Identify which cell holds the provided text, then report its (X, Y) central coordinate. 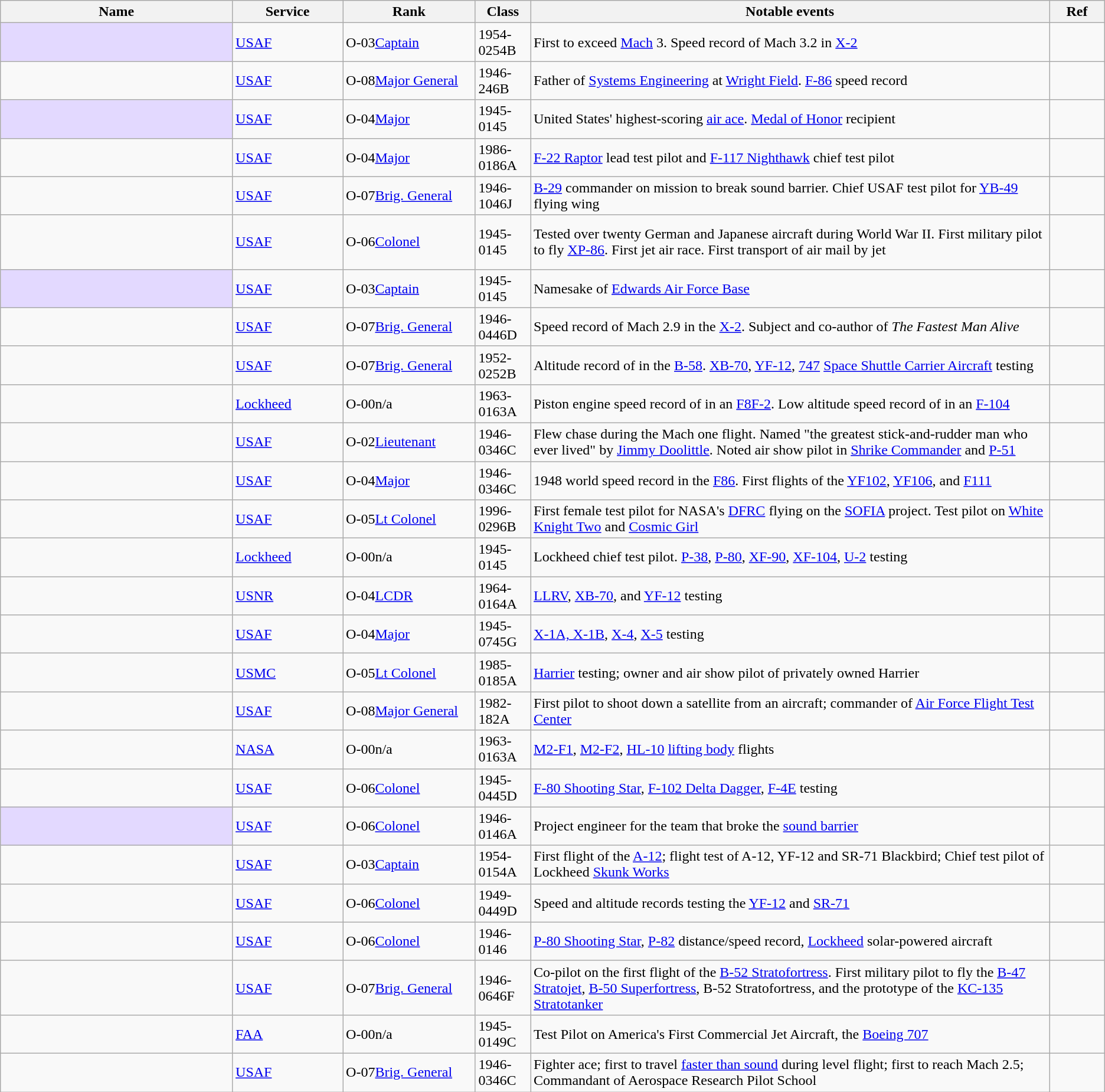
1945-0745G (503, 634)
USMC (288, 673)
United States' highest-scoring air ace. Medal of Honor recipient (790, 119)
Speed and altitude records testing the YF-12 and SR-71 (790, 903)
1946-246B (503, 80)
1946-1046J (503, 196)
1996-0296B (503, 519)
1986-0186A (503, 157)
M2-F1, M2-F2, HL-10 lifting body flights (790, 750)
X-1A, X-1B, X-4, X-5 testing (790, 634)
First pilot to shoot down a satellite from an aircraft; commander of Air Force Flight Test Center (790, 711)
Harrier testing; owner and air show pilot of privately owned Harrier (790, 673)
Father of Systems Engineering at Wright Field. F-86 speed record (790, 80)
F-22 Raptor lead test pilot and F-117 Nighthawk chief test pilot (790, 157)
First flight of the A-12; flight test of A-12, YF-12 and SR-71 Blackbird; Chief test pilot of Lockheed Skunk Works (790, 864)
First to exceed Mach 3. Speed record of Mach 3.2 in X-2 (790, 42)
1945-0445D (503, 787)
1964-0164A (503, 596)
Notable events (790, 12)
1949-0449D (503, 903)
1946-0146A (503, 826)
Altitude record of in the B-58. XB-70, YF-12, 747 Space Shuttle Carrier Aircraft testing (790, 365)
O-02Lieutenant (409, 442)
NASA (288, 750)
1954-0254B (503, 42)
Speed record of Mach 2.9 in the X-2. Subject and co-author of The Fastest Man Alive (790, 327)
F-80 Shooting Star, F-102 Delta Dagger, F-4E testing (790, 787)
1946-0146 (503, 941)
1945-0149C (503, 1034)
1946-0646F (503, 988)
B-29 commander on mission to break sound barrier. Chief USAF test pilot for YB-49 flying wing (790, 196)
P-80 Shooting Star, P-82 distance/speed record, Lockheed solar-powered aircraft (790, 941)
LLRV, XB-70, and YF-12 testing (790, 596)
Name (117, 12)
1982-182A (503, 711)
1952-0252B (503, 365)
1948 world speed record in the F86. First flights of the YF102, YF106, and F111 (790, 480)
1985-0185A (503, 673)
1954-0154A (503, 864)
Fighter ace; first to travel faster than sound during level flight; first to reach Mach 2.5; Commandant of Aerospace Research Pilot School (790, 1072)
Class (503, 12)
Test Pilot on America's First Commercial Jet Aircraft, the Boeing 707 (790, 1034)
First female test pilot for NASA's DFRC flying on the SOFIA project. Test pilot on White Knight Two and Cosmic Girl (790, 519)
O-04LCDR (409, 596)
Service (288, 12)
Lockheed chief test pilot. P-38, P-80, XF-90, XF-104, U-2 testing (790, 557)
Project engineer for the team that broke the sound barrier (790, 826)
Ref (1077, 12)
Namesake of Edwards Air Force Base (790, 288)
Rank (409, 12)
Piston engine speed record of in an F8F-2. Low altitude speed record of in an F-104 (790, 404)
FAA (288, 1034)
1946-0446D (503, 327)
USNR (288, 596)
